Determine the (X, Y) coordinate at the center of the cell enclosing the given text.  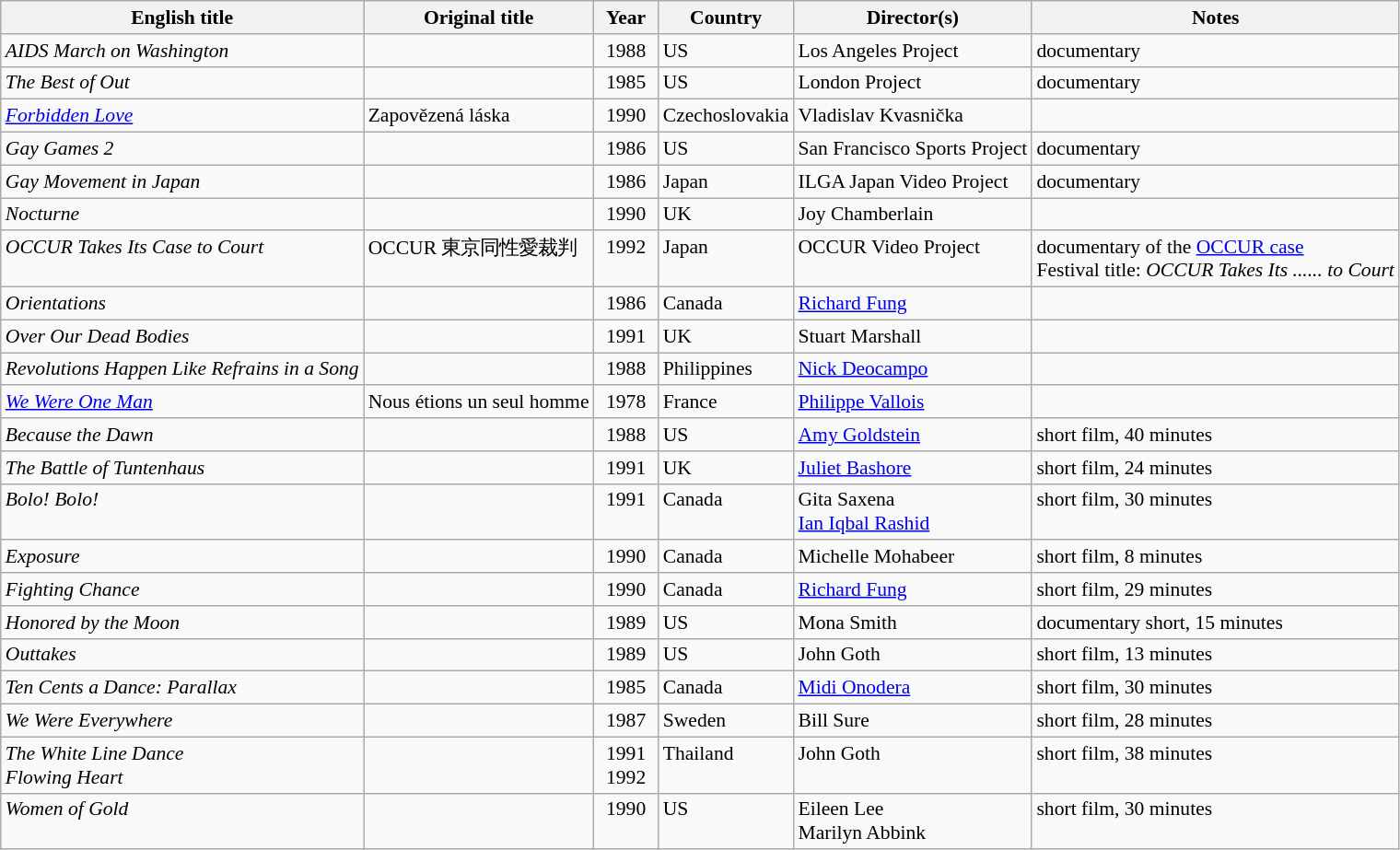
Year (626, 17)
Vladislav Kvasnička (912, 116)
Outtakes (182, 655)
Nocturne (182, 215)
Fighting Chance (182, 589)
Gay Movement in Japan (182, 181)
Stuart Marshall (912, 336)
short film, 29 minutes (1216, 589)
Nous étions un seul homme (479, 402)
1992 (626, 260)
short film, 40 minutes (1216, 435)
The Best of Out (182, 83)
Country (726, 17)
1991 1992 (626, 764)
Exposure (182, 557)
Forbidden Love (182, 116)
short film, 8 minutes (1216, 557)
Honored by the Moon (182, 623)
Bolo! Bolo! (182, 512)
Notes (1216, 17)
We Were One Man (182, 402)
Midi Onodera (912, 688)
short film, 28 minutes (1216, 721)
Thailand (726, 764)
short film, 13 minutes (1216, 655)
1978 (626, 402)
The White Line Dance Flowing Heart (182, 764)
Joy Chamberlain (912, 215)
San Francisco Sports Project (912, 149)
short film, 38 minutes (1216, 764)
documentary of the OCCUR case Festival title: OCCUR Takes Its ...... to Court (1216, 260)
AIDS March on Washington (182, 51)
France (726, 402)
Philippe Vallois (912, 402)
Women of Gold (182, 821)
Ten Cents a Dance: Parallax (182, 688)
1987 (626, 721)
Sweden (726, 721)
Because the Dawn (182, 435)
Juliet Bashore (912, 468)
OCCUR 東京同性愛裁判 (479, 260)
Revolutions Happen Like Refrains in a Song (182, 369)
Gita Saxena Ian Iqbal Rashid (912, 512)
OCCUR Takes Its Case to Court (182, 260)
OCCUR Video Project (912, 260)
The Battle of Tuntenhaus (182, 468)
English title (182, 17)
We Were Everywhere (182, 721)
Michelle Mohabeer (912, 557)
Gay Games 2 (182, 149)
Philippines (726, 369)
London Project (912, 83)
documentary short, 15 minutes (1216, 623)
Bill Sure (912, 721)
Original title (479, 17)
Czechoslovakia (726, 116)
Director(s) (912, 17)
Los Angeles Project (912, 51)
Amy Goldstein (912, 435)
short film, 24 minutes (1216, 468)
Nick Deocampo (912, 369)
Eileen Lee Marilyn Abbink (912, 821)
Mona Smith (912, 623)
Orientations (182, 304)
Zapovězená láska (479, 116)
Over Our Dead Bodies (182, 336)
ILGA Japan Video Project (912, 181)
